Find where the given text appears and provide that cell's center as (X, Y) coordinate. 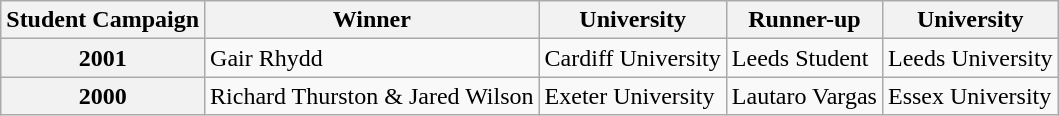
Student Campaign (103, 20)
Winner (372, 20)
Gair Rhydd (372, 58)
Exeter University (632, 96)
Essex University (970, 96)
Richard Thurston & Jared Wilson (372, 96)
Runner-up (804, 20)
Leeds University (970, 58)
Leeds Student (804, 58)
Cardiff University (632, 58)
2000 (103, 96)
Lautaro Vargas (804, 96)
2001 (103, 58)
